Find where the given text appears and provide that cell's center as (X, Y) coordinate. 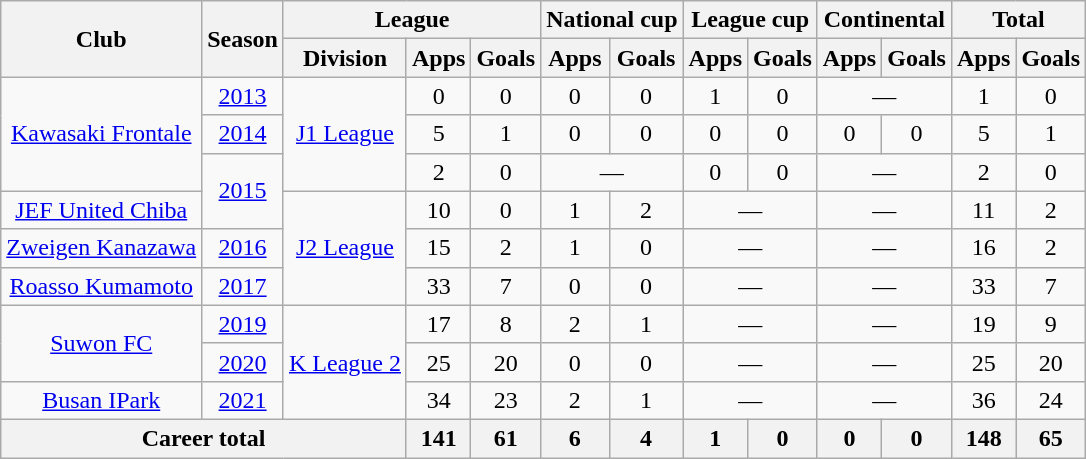
Continental (884, 20)
Club (102, 39)
61 (506, 438)
2014 (243, 134)
J1 League (344, 134)
15 (438, 248)
Kawasaki Frontale (102, 134)
Zweigen Kanazawa (102, 248)
Roasso Kumamoto (102, 286)
141 (438, 438)
23 (506, 400)
2020 (243, 362)
K League 2 (344, 362)
Suwon FC (102, 343)
2017 (243, 286)
34 (438, 400)
2016 (243, 248)
148 (983, 438)
8 (506, 324)
J2 League (344, 248)
JEF United Chiba (102, 210)
League (412, 20)
17 (438, 324)
4 (646, 438)
2013 (243, 96)
65 (1051, 438)
Season (243, 39)
10 (438, 210)
36 (983, 400)
16 (983, 248)
Division (344, 58)
2015 (243, 191)
19 (983, 324)
24 (1051, 400)
9 (1051, 324)
11 (983, 210)
League cup (750, 20)
Total (1018, 20)
National cup (612, 20)
Career total (204, 438)
Busan IPark (102, 400)
6 (575, 438)
2021 (243, 400)
2019 (243, 324)
